Search for the cell housing the specified text and yield its [X, Y] center coordinate. 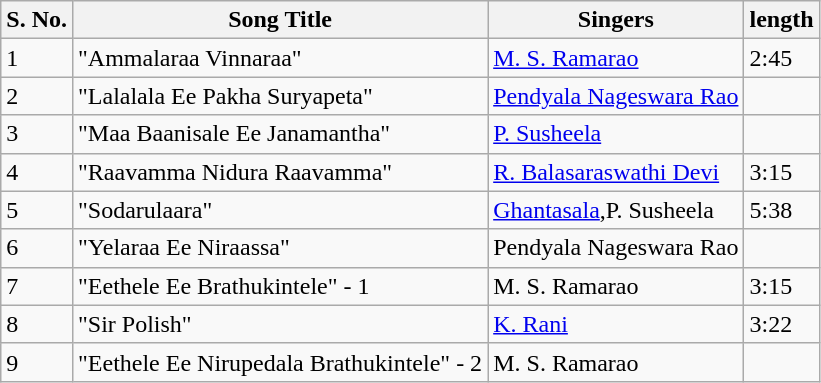
Song Title [280, 20]
3 [37, 134]
K. Rani [616, 324]
R. Balasaraswathi Devi [616, 172]
"Eethele Ee Brathukintele" - 1 [280, 286]
"Ammalaraa Vinnaraa" [280, 58]
5:38 [782, 210]
"Maa Baanisale Ee Janamantha" [280, 134]
6 [37, 248]
S. No. [37, 20]
"Yelaraa Ee Niraassa" [280, 248]
8 [37, 324]
9 [37, 362]
"Eethele Ee Nirupedala Brathukintele" - 2 [280, 362]
1 [37, 58]
P. Susheela [616, 134]
"Sodarulaara" [280, 210]
2 [37, 96]
3:22 [782, 324]
7 [37, 286]
"Raavamma Nidura Raavamma" [280, 172]
"Lalalala Ee Pakha Suryapeta" [280, 96]
Singers [616, 20]
Ghantasala,P. Susheela [616, 210]
"Sir Polish" [280, 324]
5 [37, 210]
2:45 [782, 58]
length [782, 20]
4 [37, 172]
